Determine the (x, y) coordinate at the center of the cell enclosing the given text.  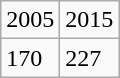
2005 (30, 20)
2015 (90, 20)
170 (30, 58)
227 (90, 58)
